Locate the cell with the specified text and output its [x, y] center coordinate. 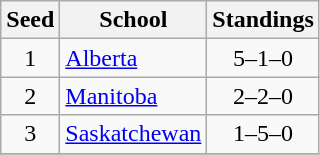
1–5–0 [263, 134]
Seed [30, 20]
Saskatchewan [134, 134]
Alberta [134, 58]
2–2–0 [263, 96]
3 [30, 134]
Standings [263, 20]
School [134, 20]
5–1–0 [263, 58]
Manitoba [134, 96]
1 [30, 58]
2 [30, 96]
